Locate the cell with the specified text and output its [X, Y] center coordinate. 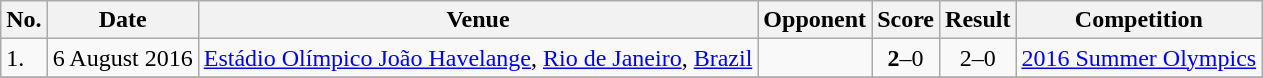
Date [122, 20]
6 August 2016 [122, 58]
Competition [1139, 20]
Result [978, 20]
Score [906, 20]
Opponent [815, 20]
Estádio Olímpico João Havelange, Rio de Janeiro, Brazil [478, 58]
No. [24, 20]
Venue [478, 20]
2016 Summer Olympics [1139, 58]
1. [24, 58]
